Locate the cell with the specified text and output its [X, Y] center coordinate. 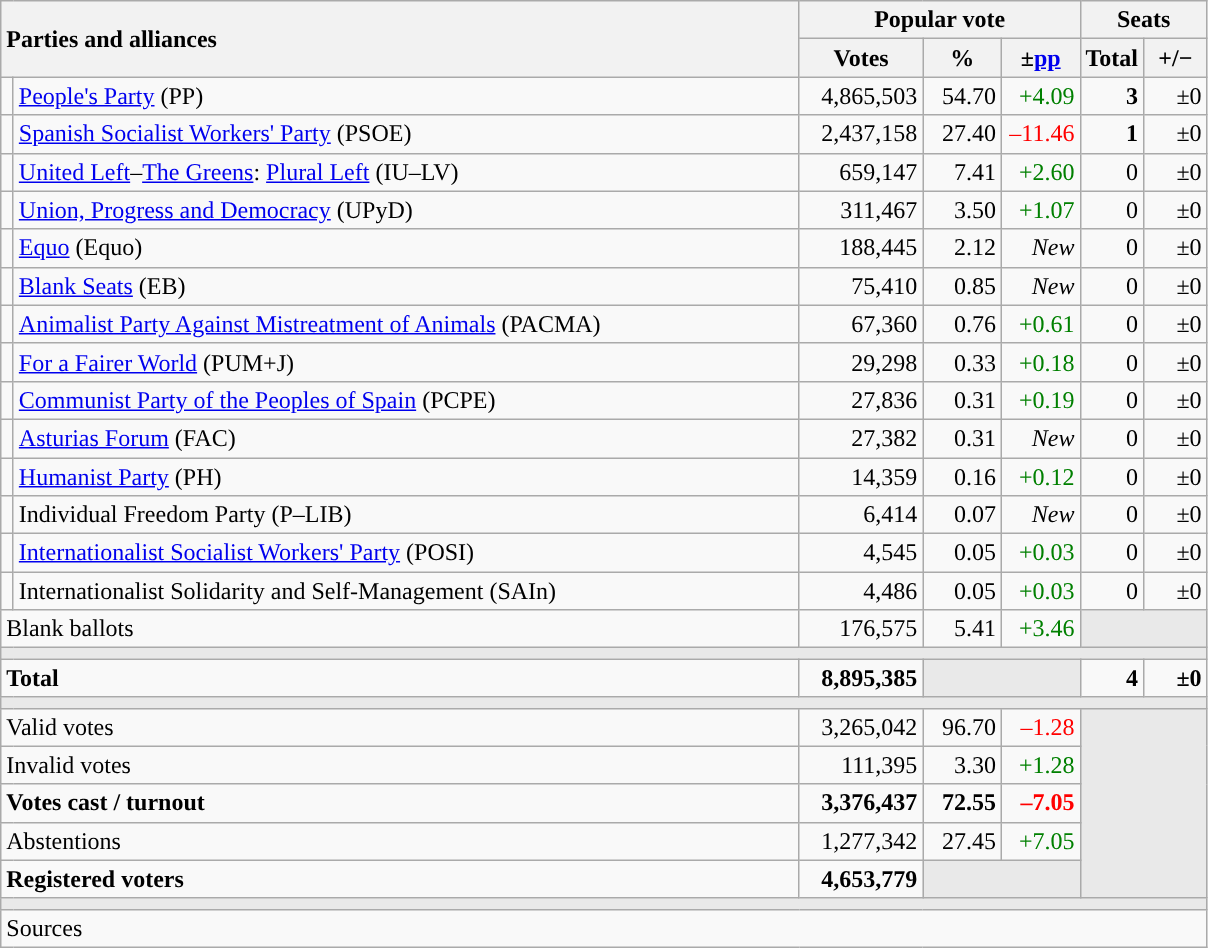
6,414 [861, 515]
0.76 [962, 324]
Abstentions [400, 841]
Parties and alliances [400, 39]
Votes [861, 58]
+4.09 [1040, 96]
Asturias Forum (FAC) [406, 438]
Spanish Socialist Workers' Party (PSOE) [406, 134]
27.45 [962, 841]
+0.18 [1040, 362]
7.41 [962, 172]
29,298 [861, 362]
4 [1112, 678]
Popular vote [940, 20]
27,836 [861, 400]
+0.19 [1040, 400]
3 [1112, 96]
3.50 [962, 210]
±pp [1040, 58]
Invalid votes [400, 765]
Internationalist Solidarity and Self-Management (SAIn) [406, 591]
0.16 [962, 477]
People's Party (PP) [406, 96]
+1.28 [1040, 765]
Registered voters [400, 879]
27,382 [861, 438]
4,865,503 [861, 96]
+0.61 [1040, 324]
0.33 [962, 362]
+3.46 [1040, 629]
0.85 [962, 286]
1 [1112, 134]
176,575 [861, 629]
Blank Seats (EB) [406, 286]
3,376,437 [861, 803]
–11.46 [1040, 134]
Sources [604, 928]
4,486 [861, 591]
27.40 [962, 134]
For a Fairer World (PUM+J) [406, 362]
54.70 [962, 96]
Animalist Party Against Mistreatment of Animals (PACMA) [406, 324]
659,147 [861, 172]
111,395 [861, 765]
Communist Party of the Peoples of Spain (PCPE) [406, 400]
4,545 [861, 553]
+0.12 [1040, 477]
–1.28 [1040, 727]
Equo (Equo) [406, 248]
Seats [1144, 20]
311,467 [861, 210]
–7.05 [1040, 803]
United Left–The Greens: Plural Left (IU–LV) [406, 172]
5.41 [962, 629]
1,277,342 [861, 841]
67,360 [861, 324]
0.07 [962, 515]
+2.60 [1040, 172]
Internationalist Socialist Workers' Party (POSI) [406, 553]
4,653,779 [861, 879]
2,437,158 [861, 134]
8,895,385 [861, 678]
Individual Freedom Party (P–LIB) [406, 515]
+1.07 [1040, 210]
14,359 [861, 477]
96.70 [962, 727]
75,410 [861, 286]
Votes cast / turnout [400, 803]
+/− [1176, 58]
188,445 [861, 248]
Valid votes [400, 727]
2.12 [962, 248]
Blank ballots [400, 629]
72.55 [962, 803]
3,265,042 [861, 727]
3.30 [962, 765]
Union, Progress and Democracy (UPyD) [406, 210]
+7.05 [1040, 841]
% [962, 58]
Humanist Party (PH) [406, 477]
